Pinpoint the cell where the given text exists, returning its (x, y) midpoint coordinate. 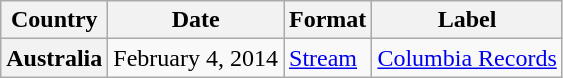
Country (54, 20)
Columbia Records (467, 58)
Label (467, 20)
Date (196, 20)
Australia (54, 58)
Format (328, 20)
February 4, 2014 (196, 58)
Stream (328, 58)
